Find where the given text appears and provide that cell's center as [X, Y] coordinate. 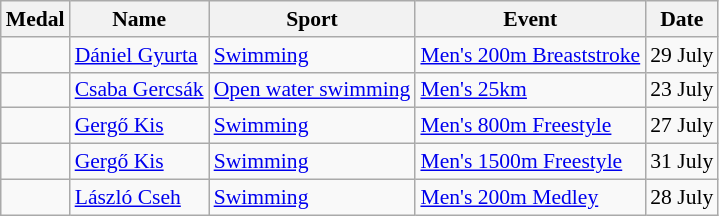
23 July [682, 90]
Open water swimming [312, 90]
Men's 200m Medley [530, 197]
Csaba Gercsák [140, 90]
Dániel Gyurta [140, 55]
László Cseh [140, 197]
Name [140, 19]
Medal [36, 19]
Men's 200m Breaststroke [530, 55]
Men's 1500m Freestyle [530, 162]
Men's 25km [530, 90]
27 July [682, 126]
Date [682, 19]
31 July [682, 162]
Sport [312, 19]
28 July [682, 197]
29 July [682, 55]
Event [530, 19]
Men's 800m Freestyle [530, 126]
